Find where the given text appears and provide that cell's center as [x, y] coordinate. 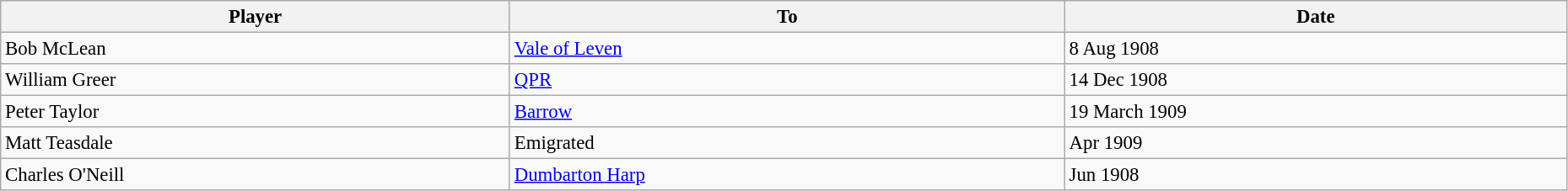
William Greer [256, 80]
To [787, 17]
14 Dec 1908 [1316, 80]
Player [256, 17]
QPR [787, 80]
8 Aug 1908 [1316, 49]
Matt Teasdale [256, 143]
Bob McLean [256, 49]
Emigrated [787, 143]
19 March 1909 [1316, 112]
Dumbarton Harp [787, 175]
Barrow [787, 112]
Jun 1908 [1316, 175]
Peter Taylor [256, 112]
Apr 1909 [1316, 143]
Charles O'Neill [256, 175]
Vale of Leven [787, 49]
Date [1316, 17]
